Pinpoint the cell where the given text exists, returning its [X, Y] midpoint coordinate. 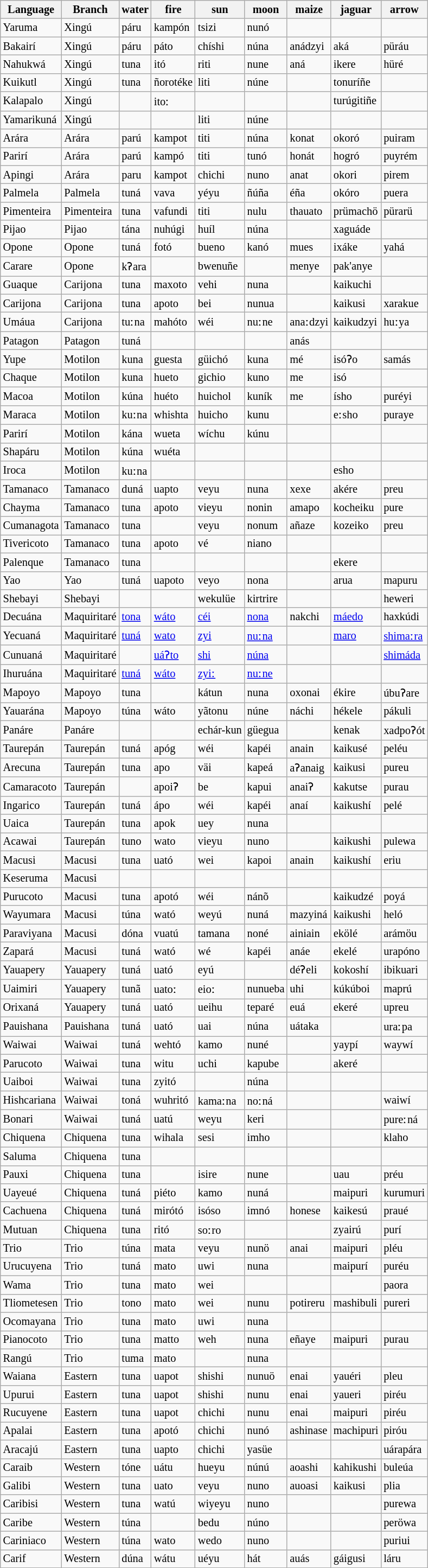
uau [356, 1175]
upreu [404, 1008]
kaikesú [356, 1211]
nonin [266, 507]
mapuru [404, 581]
noné [266, 933]
noːná [266, 1100]
auoasi [309, 1486]
wuéta [174, 452]
turúgitiñe [356, 101]
nuné [266, 1045]
kapeá [266, 767]
nunuö [266, 1376]
okori [356, 175]
bueno [220, 247]
anás [309, 341]
klaho [404, 1138]
páto [174, 46]
dúna [135, 1559]
jaguar [356, 9]
heló [404, 915]
añaze [309, 526]
Palenque [31, 562]
pürarü [404, 211]
Bonari [31, 1119]
hueyu [220, 1468]
Maraca [31, 415]
ashinase [309, 1431]
kaikudzé [356, 896]
ibikuari [404, 970]
apo [174, 767]
uatú [174, 1119]
Decuána [31, 617]
déʔeli [309, 970]
Ocomayana [31, 1321]
dóna [135, 933]
pureːná [404, 1119]
kozeiko [356, 526]
ekeré [356, 1008]
Tivericoto [31, 544]
ekere [356, 562]
sun [220, 9]
Camaracoto [31, 787]
ekölé [356, 933]
Pauxi [31, 1175]
eriu [404, 860]
xadpoʔót [404, 730]
fire [174, 9]
uey [220, 824]
mirótó [174, 1211]
Macoa [31, 396]
Cumanagota [31, 526]
fotó [174, 247]
céi [220, 617]
purí [404, 1229]
bei [220, 303]
moon [266, 9]
kúkúboi [356, 989]
maxoto [174, 285]
Parucoto [31, 1063]
Keseruma [31, 878]
hogró [356, 156]
Galibi [31, 1486]
Upurui [31, 1394]
okóro [356, 193]
vuatú [174, 933]
uátu [174, 1468]
eːsho [356, 415]
apok [174, 824]
Zapará [31, 951]
isire [220, 1175]
eñaye [309, 1340]
witu [174, 1063]
güichó [220, 359]
matto [174, 1340]
ékire [356, 692]
kirtrire [266, 598]
puréyi [404, 396]
huéto [174, 396]
tono [135, 1303]
peröwa [404, 1522]
esho [356, 470]
vava [174, 193]
itoː [174, 101]
kána [135, 434]
hueto [174, 378]
Yaruma [31, 28]
weyú [220, 915]
pákuli [404, 711]
Language [31, 9]
tamana [220, 933]
honese [309, 1211]
yéyu [220, 193]
püráu [404, 46]
isóʔo [356, 359]
water [135, 9]
kocheiku [356, 507]
Apalai [31, 1431]
anaí [309, 805]
pak'anye [356, 266]
pleu [404, 1376]
ainiain [309, 933]
vehi [220, 285]
kurumuri [404, 1193]
kenak [356, 730]
kapui [266, 787]
hékele [356, 711]
pureu [404, 767]
ikere [356, 64]
Mutuan [31, 1229]
väi [220, 767]
pureri [404, 1303]
pelé [404, 805]
éña [309, 193]
uárapára [404, 1449]
Hishcariana [31, 1100]
tóne [135, 1468]
kunu [266, 415]
Yauarána [31, 711]
maipurí [356, 1266]
menye [309, 266]
watú [174, 1504]
huicho [220, 415]
tonuríñe [356, 82]
nuːna [266, 636]
uatoː [174, 989]
gáigusi [356, 1559]
xaguáde [356, 230]
huːya [404, 322]
kaikusé [356, 749]
xarakue [404, 303]
maro [356, 636]
plia [404, 1486]
soːro [220, 1229]
wíchu [220, 434]
Uaimiri [31, 989]
Apingi [31, 175]
ñorotéke [174, 82]
láru [404, 1559]
apóg [174, 749]
tuːna [135, 322]
potireru [309, 1303]
amapo [309, 507]
uchi [220, 1063]
Rucuyene [31, 1413]
pure [404, 507]
puiram [404, 138]
puriui [404, 1540]
akére [356, 489]
uato [174, 1486]
Chaque [31, 378]
isóso [220, 1211]
Kuikutl [31, 82]
puraye [404, 415]
zyairú [356, 1229]
waywí [404, 1045]
Iroca [31, 470]
huichol [220, 396]
Purucoto [31, 896]
Urucuyena [31, 1266]
aʔanaig [309, 767]
wedo [220, 1540]
zyiː [220, 674]
kuník [266, 396]
maprú [404, 989]
ueihu [220, 1008]
máedo [356, 617]
kúnu [266, 434]
nunua [266, 303]
Pianocoto [31, 1340]
Cachuena [31, 1211]
nulu [266, 211]
niano [266, 544]
Carare [31, 266]
aoashi [309, 1468]
peléu [404, 749]
hát [266, 1559]
konat [309, 138]
haxkúdi [404, 617]
praué [404, 1211]
Kalapalo [31, 101]
wé [220, 951]
Caribisi [31, 1504]
yaypí [356, 1045]
isó [356, 378]
Nahukwá [31, 64]
gichio [220, 378]
yasüe [266, 1449]
ixáke [356, 247]
Chayma [31, 507]
teparé [266, 1008]
sesi [220, 1138]
itó [174, 64]
samás [404, 359]
tona [135, 617]
eioː [220, 989]
be [220, 787]
anádzyi [309, 46]
guesta [174, 359]
Wayumara [31, 915]
Orixaná [31, 1008]
mata [174, 1248]
prümachö [356, 211]
tsizi [220, 28]
Yecuaná [31, 636]
piróu [404, 1431]
Branch [90, 9]
machipuri [356, 1431]
shi [220, 654]
purewa [404, 1504]
anaiʔ [309, 787]
kapube [266, 1063]
imnó [266, 1211]
aná [309, 64]
oxonai [309, 692]
mashibuli [356, 1303]
Wama [31, 1285]
Yamarikuná [31, 120]
pléu [404, 1248]
kanó [266, 247]
piéto [174, 1193]
Uaiboi [31, 1081]
wiyeyu [220, 1504]
ñúña [266, 193]
uátaka [309, 1027]
uáʔto [174, 654]
Cunuaná [31, 654]
pirem [404, 175]
heweri [404, 598]
kampó [174, 156]
Carif [31, 1559]
tunó [266, 156]
aká [356, 46]
anáe [309, 951]
Paraviyana [31, 933]
ísho [356, 396]
kahikushi [356, 1468]
toná [135, 1100]
arrow [404, 9]
okoró [356, 138]
tunã [135, 989]
mazyiná [309, 915]
maize [309, 9]
shimaːra [404, 636]
wekulüe [220, 598]
bwenuñe [220, 266]
kapoi [266, 860]
uéyu [220, 1559]
Uaica [31, 824]
nunö [266, 1248]
honát [309, 156]
urapóno [404, 951]
nuhúgi [174, 230]
chíshi [220, 46]
Tliometesen [31, 1303]
tuma [135, 1358]
kuno [266, 378]
Acawai [31, 842]
Waiana [31, 1376]
anat [309, 175]
auás [309, 1559]
güegua [266, 730]
imho [266, 1138]
shimáda [404, 654]
poyá [404, 896]
arua [356, 581]
kátun [220, 692]
uhi [309, 989]
Caribe [31, 1522]
kampón [174, 28]
Cariniaco [31, 1540]
eyú [220, 970]
nunueba [266, 989]
kakutse [356, 787]
Guaque [31, 285]
ritó [174, 1229]
wueta [174, 434]
puera [404, 193]
puyrém [404, 156]
weh [220, 1340]
huíl [220, 230]
wihala [174, 1138]
xexe [309, 489]
thauato [309, 211]
anai [309, 1248]
ekelé [356, 951]
Arecuna [31, 767]
buleúa [404, 1468]
Aracajú [31, 1449]
weyu [220, 1119]
wuhritó [174, 1100]
keri [266, 1119]
Rangú [31, 1358]
nánõ [266, 896]
Ihuruána [31, 674]
tána [135, 230]
puréu [404, 1266]
yaueri [356, 1394]
whishta [174, 415]
wehtó [174, 1045]
vafundi [174, 211]
zyi [220, 636]
riti [220, 64]
tuno [135, 842]
nakchi [309, 617]
mues [309, 247]
ápo [174, 805]
nonum [266, 526]
duná [135, 489]
náchi [309, 711]
paora [404, 1285]
Shapáru [31, 452]
anaːdzyi [309, 322]
uraːpa [404, 1027]
kamaːna [220, 1100]
uai [220, 1027]
euá [309, 1008]
apoiʔ [174, 787]
uapoto [174, 581]
úbuʔare [404, 692]
préu [404, 1175]
wátu [174, 1559]
waiwí [404, 1100]
Caraib [31, 1468]
kʔara [135, 266]
Ingarico [31, 805]
echár-kun [220, 730]
Yupe [31, 359]
yahá [404, 247]
arámöu [404, 933]
akeré [356, 1063]
Umáua [31, 322]
Saluma [31, 1156]
hüré [404, 64]
yauéri [356, 1376]
pulewa [404, 842]
paru [135, 175]
yãtonu [220, 711]
Bakairí [31, 46]
zyitó [174, 1081]
kaikuchi [356, 285]
mé [309, 359]
bedu [220, 1522]
kokoshí [356, 970]
vé [220, 544]
núno [266, 1522]
núnú [266, 1468]
mahóto [174, 322]
Uayeué [31, 1193]
kaikudzyi [356, 322]
veyo [220, 581]
